Scan for the cell matching the given text and deliver its (X, Y) coordinate at center. 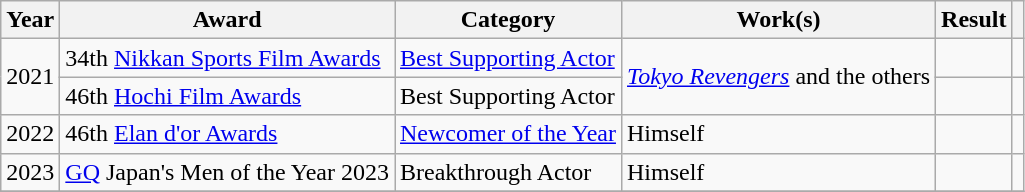
Result (974, 20)
Category (508, 20)
Award (228, 20)
2023 (30, 172)
46th Hochi Film Awards (228, 96)
2021 (30, 77)
Year (30, 20)
Breakthrough Actor (508, 172)
Newcomer of the Year (508, 134)
46th Elan d'or Awards (228, 134)
Work(s) (778, 20)
Tokyo Revengers and the others (778, 77)
GQ Japan's Men of the Year 2023 (228, 172)
2022 (30, 134)
34th Nikkan Sports Film Awards (228, 58)
